Return (x, y) of the center of cell containing provided text 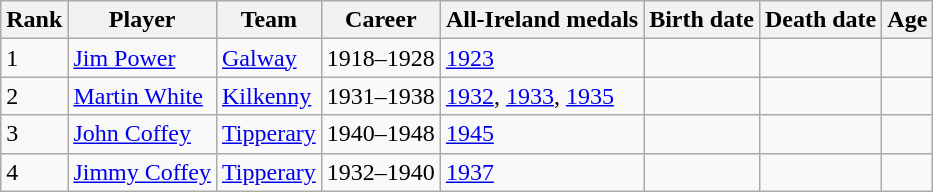
Jimmy Coffey (142, 172)
Jim Power (142, 58)
1932–1940 (380, 172)
Age (908, 20)
Birth date (702, 20)
4 (34, 172)
Career (380, 20)
All-Ireland medals (542, 20)
1932, 1933, 1935 (542, 96)
Rank (34, 20)
1931–1938 (380, 96)
1918–1928 (380, 58)
1923 (542, 58)
Team (268, 20)
Death date (820, 20)
Martin White (142, 96)
Player (142, 20)
1945 (542, 134)
Galway (268, 58)
1 (34, 58)
1940–1948 (380, 134)
3 (34, 134)
2 (34, 96)
Kilkenny (268, 96)
John Coffey (142, 134)
1937 (542, 172)
